Locate the cell with the specified text and output its [x, y] center coordinate. 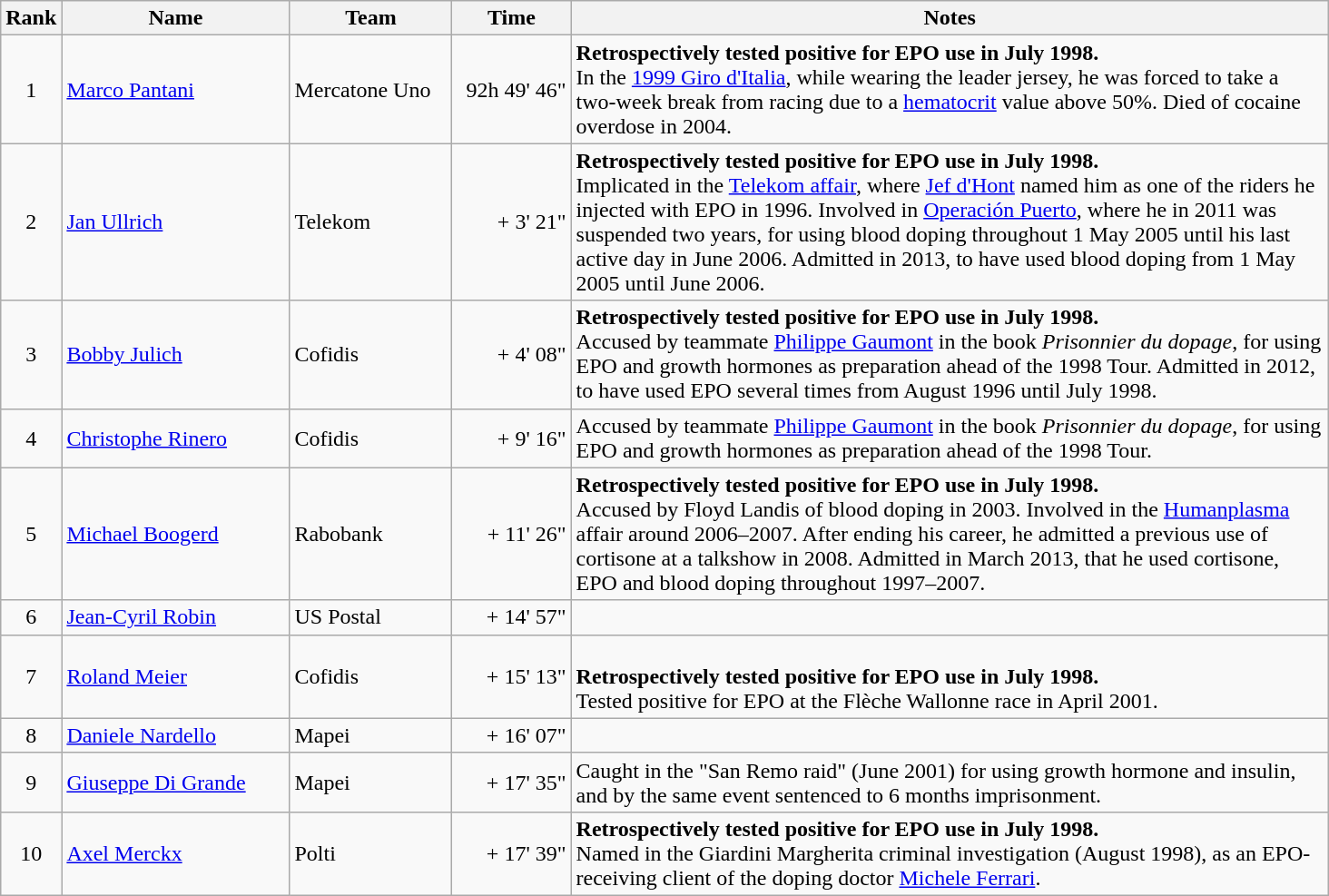
3 [31, 354]
Notes [950, 18]
+ 16' 07" [512, 735]
US Postal [370, 617]
Jan Ullrich [176, 222]
Rank [31, 18]
8 [31, 735]
Telekom [370, 222]
+ 15' 13" [512, 676]
+ 3' 21" [512, 222]
Team [370, 18]
92h 49' 46" [512, 89]
4 [31, 438]
Name [176, 18]
+ 17' 39" [512, 853]
Jean-Cyril Robin [176, 617]
Accused by teammate Philippe Gaumont in the book Prisonnier du dopage, for using EPO and growth hormones as preparation ahead of the 1998 Tour. [950, 438]
7 [31, 676]
Axel Merckx [176, 853]
+ 11' 26" [512, 534]
9 [31, 783]
Caught in the "San Remo raid" (June 2001) for using growth hormone and insulin, and by the same event sentenced to 6 months imprisonment. [950, 783]
Marco Pantani [176, 89]
Polti [370, 853]
1 [31, 89]
+ 14' 57" [512, 617]
Mercatone Uno [370, 89]
Retrospectively tested positive for EPO use in July 1998.Tested positive for EPO at the Flèche Wallonne race in April 2001. [950, 676]
Michael Boogerd [176, 534]
+ 17' 35" [512, 783]
Daniele Nardello [176, 735]
+ 4' 08" [512, 354]
2 [31, 222]
5 [31, 534]
Time [512, 18]
Bobby Julich [176, 354]
6 [31, 617]
10 [31, 853]
+ 9' 16" [512, 438]
Rabobank [370, 534]
Roland Meier [176, 676]
Giuseppe Di Grande [176, 783]
Christophe Rinero [176, 438]
